Provide the (x, y) coordinate of the cell's center where the given text is located.  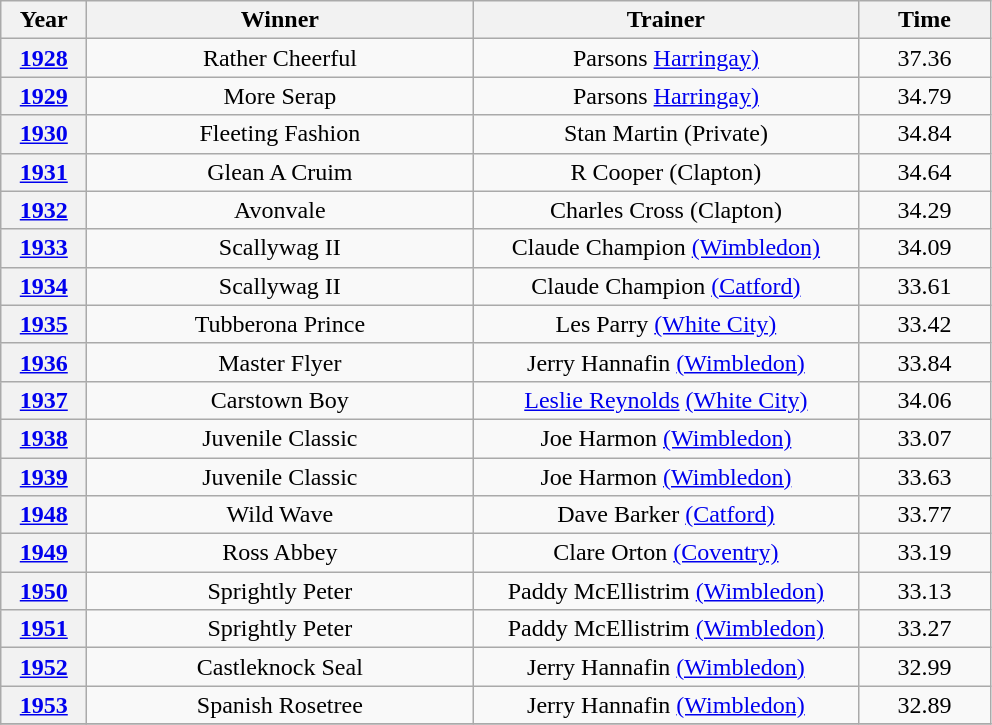
Time (924, 20)
1939 (44, 477)
1950 (44, 591)
33.07 (924, 438)
Tubberona Prince (280, 324)
1934 (44, 286)
33.63 (924, 477)
1937 (44, 400)
Castleknock Seal (280, 667)
34.06 (924, 400)
Carstown Boy (280, 400)
33.84 (924, 362)
1931 (44, 172)
37.36 (924, 58)
1930 (44, 134)
1948 (44, 515)
1953 (44, 705)
Clare Orton (Coventry) (666, 553)
Year (44, 20)
Leslie Reynolds (White City) (666, 400)
32.99 (924, 667)
1928 (44, 58)
1951 (44, 629)
1949 (44, 553)
1933 (44, 248)
34.29 (924, 210)
Wild Wave (280, 515)
Dave Barker (Catford) (666, 515)
33.13 (924, 591)
Fleeting Fashion (280, 134)
1929 (44, 96)
32.89 (924, 705)
34.79 (924, 96)
Master Flyer (280, 362)
33.19 (924, 553)
Rather Cheerful (280, 58)
33.77 (924, 515)
Charles Cross (Clapton) (666, 210)
34.84 (924, 134)
1935 (44, 324)
Avonvale (280, 210)
1936 (44, 362)
R Cooper (Clapton) (666, 172)
33.27 (924, 629)
Ross Abbey (280, 553)
Stan Martin (Private) (666, 134)
34.09 (924, 248)
1952 (44, 667)
Claude Champion (Catford) (666, 286)
Winner (280, 20)
Les Parry (White City) (666, 324)
Spanish Rosetree (280, 705)
1932 (44, 210)
33.42 (924, 324)
1938 (44, 438)
33.61 (924, 286)
34.64 (924, 172)
Glean A Cruim (280, 172)
Trainer (666, 20)
More Serap (280, 96)
Claude Champion (Wimbledon) (666, 248)
